Extract the [x, y] coordinate from the center of the cell holding the provided text.  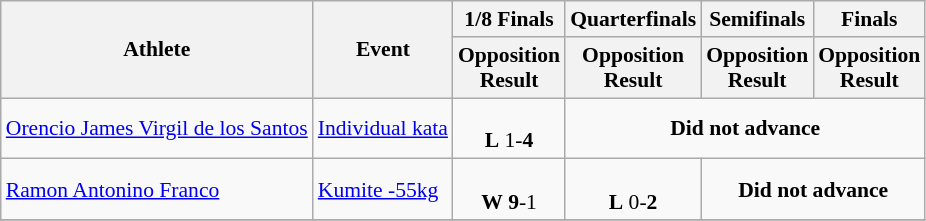
Quarterfinals [633, 19]
W 9-1 [509, 190]
Finals [869, 19]
Event [383, 50]
Athlete [157, 50]
Semifinals [757, 19]
Orencio James Virgil de los Santos [157, 128]
Kumite -55kg [383, 190]
1/8 Finals [509, 19]
L 0-2 [633, 190]
Ramon Antonino Franco [157, 190]
L 1-4 [509, 128]
Individual kata [383, 128]
